Locate the cell with the specified text and output its (x, y) center coordinate. 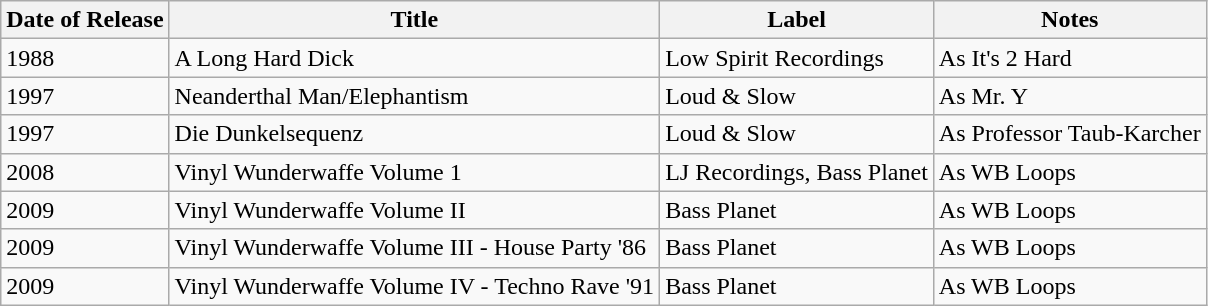
Title (414, 20)
Date of Release (85, 20)
A Long Hard Dick (414, 58)
As Professor Taub-Karcher (1070, 134)
Label (797, 20)
1988 (85, 58)
Vinyl Wunderwaffe Volume 1 (414, 172)
2008 (85, 172)
Vinyl Wunderwaffe Volume III - House Party '86 (414, 248)
As It's 2 Hard (1070, 58)
Vinyl Wunderwaffe Volume II (414, 210)
Vinyl Wunderwaffe Volume IV - Techno Rave '91 (414, 286)
Notes (1070, 20)
Neanderthal Man/Elephantism (414, 96)
As Mr. Y (1070, 96)
Low Spirit Recordings (797, 58)
Die Dunkelsequenz (414, 134)
LJ Recordings, Bass Planet (797, 172)
